Return (X, Y) of the center of cell containing provided text 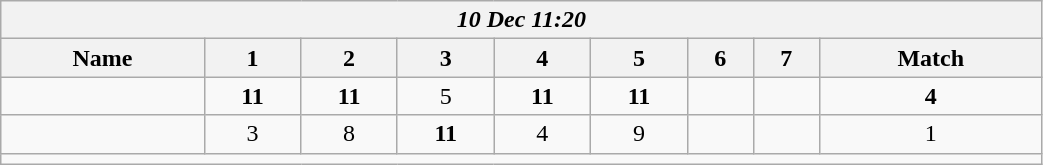
9 (640, 134)
Match (930, 58)
8 (350, 134)
2 (350, 58)
Name (102, 58)
6 (720, 58)
7 (786, 58)
10 Dec 11:20 (522, 20)
